Scan for the cell matching the given text and deliver its (X, Y) coordinate at center. 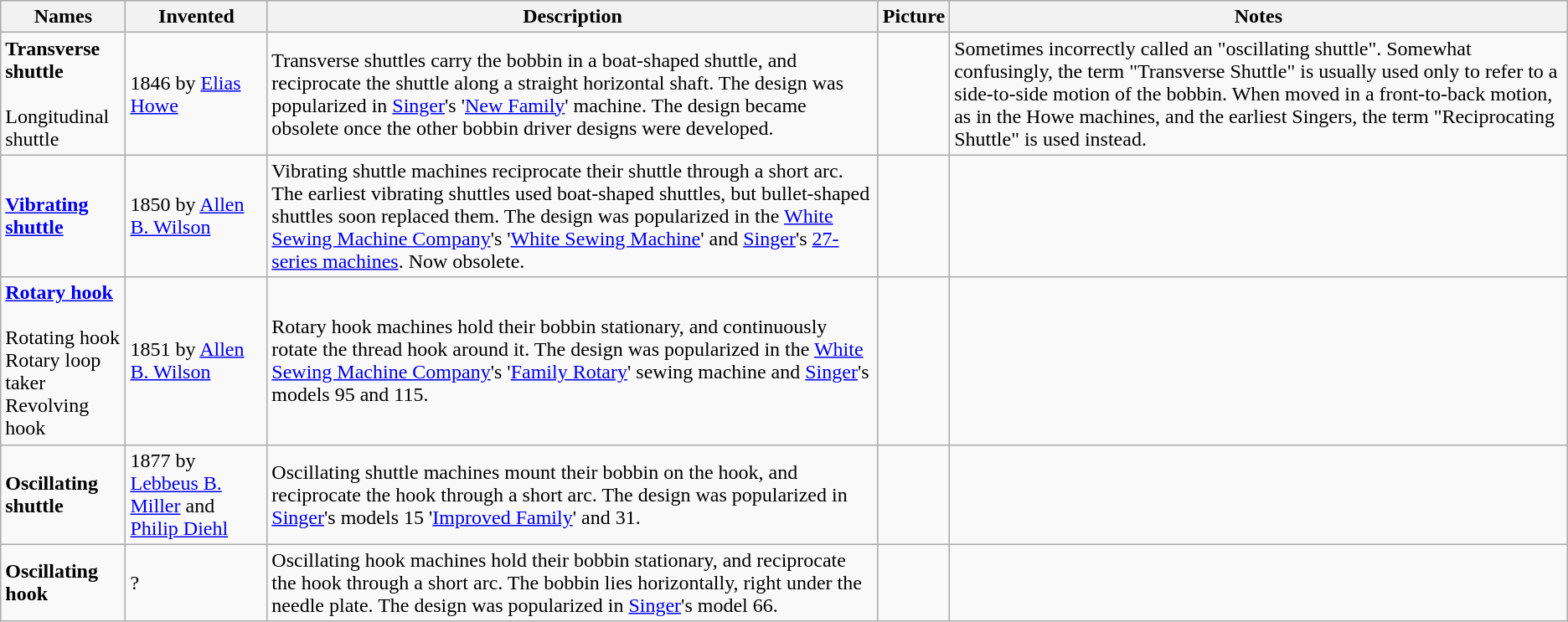
Rotary hookRotating hook Rotary loop taker Revolving hook (64, 361)
Transverse shuttleLongitudinal shuttle (64, 94)
Notes (1259, 17)
Invented (196, 17)
Picture (913, 17)
Names (64, 17)
Oscillating hook (64, 583)
Oscillating shuttle (64, 494)
1850 by Allen B. Wilson (196, 216)
? (196, 583)
1877 by Lebbeus B. Miller and Philip Diehl (196, 494)
Vibrating shuttle (64, 216)
1851 by Allen B. Wilson (196, 361)
1846 by Elias Howe (196, 94)
Description (573, 17)
